Pinpoint the cell where the given text exists, returning its (x, y) midpoint coordinate. 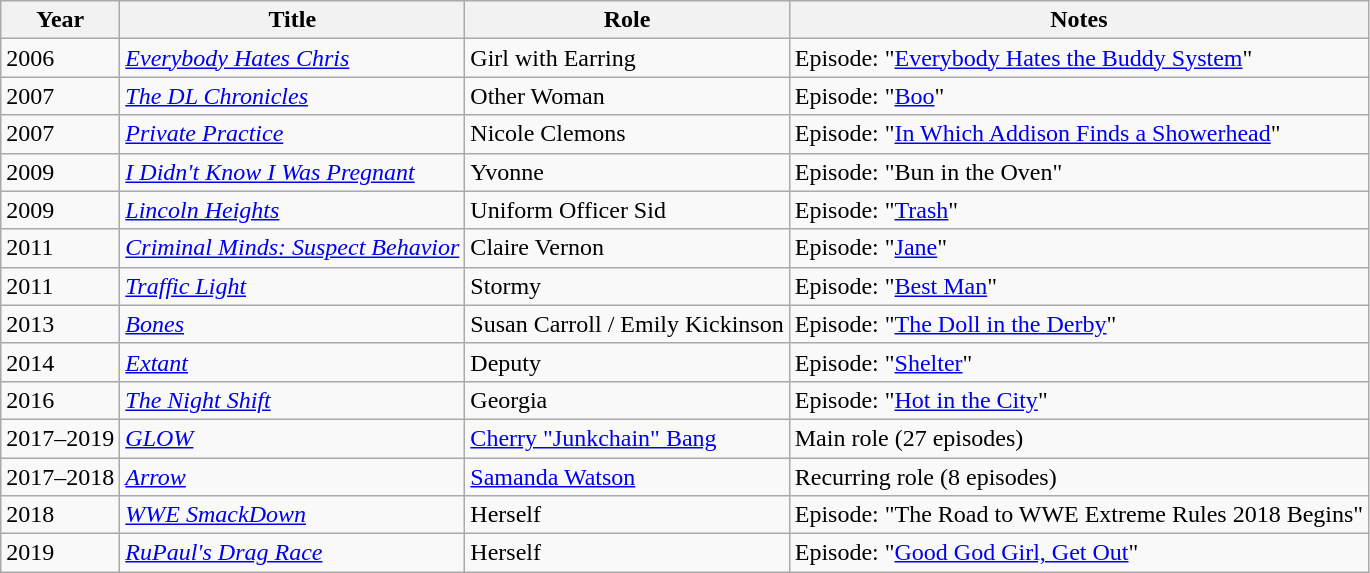
Episode: "Best Man" (1078, 286)
Role (627, 20)
Criminal Minds: Suspect Behavior (292, 248)
Episode: "Boo" (1078, 96)
Private Practice (292, 134)
Recurring role (8 episodes) (1078, 477)
Georgia (627, 400)
Uniform Officer Sid (627, 210)
Other Woman (627, 96)
Main role (27 episodes) (1078, 438)
Stormy (627, 286)
Lincoln Heights (292, 210)
Episode: "Trash" (1078, 210)
Episode: "Good God Girl, Get Out" (1078, 553)
Arrow (292, 477)
RuPaul's Drag Race (292, 553)
Episode: "The Road to WWE Extreme Rules 2018 Begins" (1078, 515)
Notes (1078, 20)
The DL Chronicles (292, 96)
GLOW (292, 438)
Cherry "Junkchain" Bang (627, 438)
Bones (292, 324)
Episode: "Bun in the Oven" (1078, 172)
Episode: "In Which Addison Finds a Showerhead" (1078, 134)
WWE SmackDown (292, 515)
Deputy (627, 362)
2006 (60, 58)
Girl with Earring (627, 58)
Claire Vernon (627, 248)
Year (60, 20)
2013 (60, 324)
2016 (60, 400)
2017–2019 (60, 438)
Everybody Hates Chris (292, 58)
Episode: "The Doll in the Derby" (1078, 324)
Episode: "Hot in the City" (1078, 400)
2014 (60, 362)
Title (292, 20)
The Night Shift (292, 400)
2019 (60, 553)
Episode: "Everybody Hates the Buddy System" (1078, 58)
I Didn't Know I Was Pregnant (292, 172)
Episode: "Jane" (1078, 248)
Samanda Watson (627, 477)
Episode: "Shelter" (1078, 362)
Yvonne (627, 172)
2017–2018 (60, 477)
Nicole Clemons (627, 134)
Susan Carroll / Emily Kickinson (627, 324)
Traffic Light (292, 286)
Extant (292, 362)
2018 (60, 515)
